Return [x, y] of the center of cell containing provided text 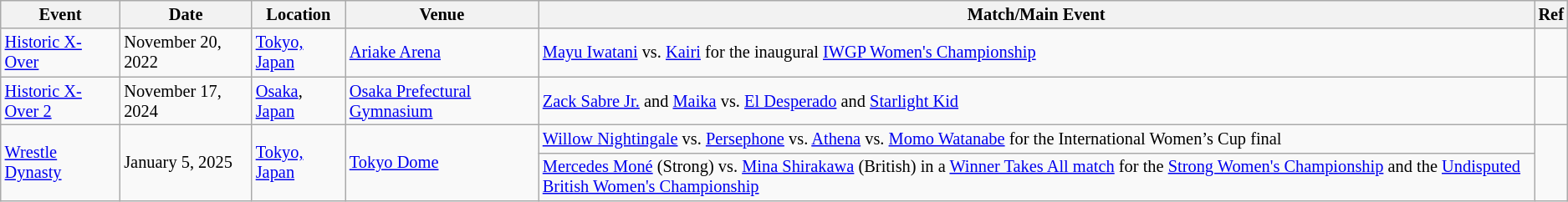
January 5, 2025 [186, 162]
Historic X-Over [60, 53]
Wrestle Dynasty [60, 162]
November 20, 2022 [186, 53]
Location [299, 14]
Date [186, 14]
Osaka, Japan [299, 101]
Willow Nightingale vs. Persephone vs. Athena vs. Momo Watanabe for the International Women’s Cup final [1037, 139]
Match/Main Event [1037, 14]
Mayu Iwatani vs. Kairi for the inaugural IWGP Women's Championship [1037, 53]
Historic X-Over 2 [60, 101]
Event [60, 14]
Tokyo Dome [442, 162]
November 17, 2024 [186, 101]
Venue [442, 14]
Ariake Arena [442, 53]
Zack Sabre Jr. and Maika vs. El Desperado and Starlight Kid [1037, 101]
Osaka Prefectural Gymnasium [442, 101]
Ref [1551, 14]
